Provide the [x, y] coordinate of the cell's center where the given text is located.  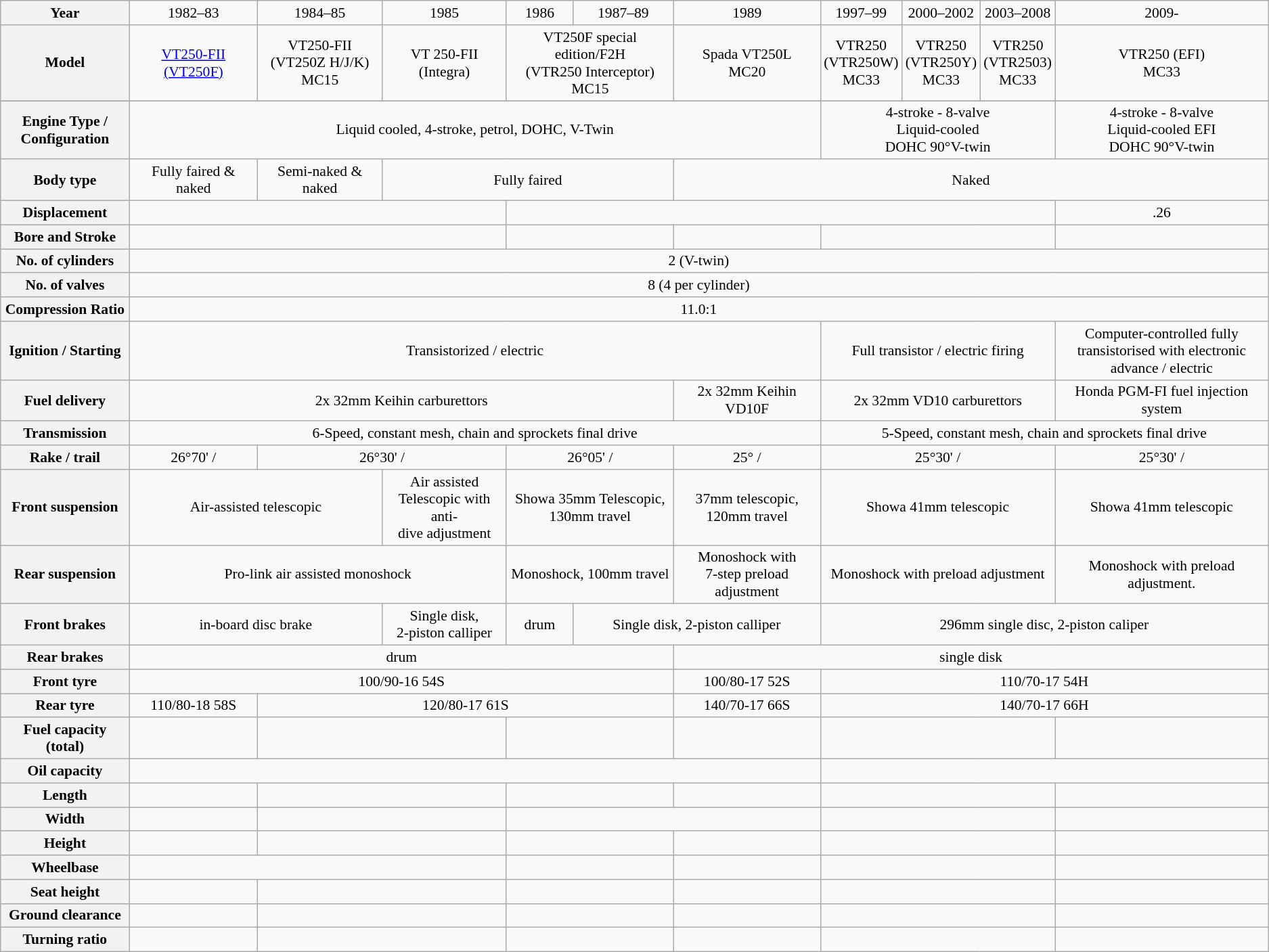
Transmission [65, 434]
Year [65, 13]
Ignition / Starting [65, 350]
26°05' / [590, 457]
2x 32mm Keihin VD10F [747, 401]
4-stroke - 8-valve Liquid-cooled EFI DOHC 90°V-twin [1161, 130]
VT250-FII (VT250Z H/J/K) MC15 [320, 63]
Turning ratio [65, 940]
Pro-link air assisted monoshock [318, 575]
Computer-controlled fully transistorised with electronic advance / electric [1161, 350]
2 (V-twin) [698, 261]
Fuel delivery [65, 401]
Oil capacity [65, 771]
Monoshock, 100mm travel [590, 575]
37mm telescopic,120mm travel [747, 507]
Honda PGM-FI fuel injection system [1161, 401]
Showa 35mm Telescopic,130mm travel [590, 507]
in-board disc brake [256, 625]
Rake / trail [65, 457]
1987–89 [623, 13]
8 (4 per cylinder) [698, 286]
single disk [971, 658]
25° / [747, 457]
296mm single disc, 2-piston caliper [1044, 625]
1989 [747, 13]
Rear tyre [65, 706]
Transistorized / electric [475, 350]
140/70-17 66S [747, 706]
Fully faired [528, 180]
Engine Type / Configuration [65, 130]
5-Speed, constant mesh, chain and sprockets final drive [1044, 434]
Semi-naked & naked [320, 180]
VTR250(VTR250Y) MC33 [941, 63]
1997–99 [861, 13]
Single disk,2-piston calliper [445, 625]
4-stroke - 8-valve Liquid-cooled DOHC 90°V-twin [938, 130]
Air assisted Telescopic with anti-dive adjustment [445, 507]
VT 250-FII (Integra) [445, 63]
2003–2008 [1018, 13]
VT250-FII (VT250F) [194, 63]
Fuel capacity (total) [65, 739]
26°70' / [194, 457]
Height [65, 844]
26°30' / [382, 457]
1982–83 [194, 13]
100/80-17 52S [747, 681]
140/70-17 66H [1044, 706]
110/70-17 54H [1044, 681]
Rear brakes [65, 658]
100/90-16 54S [401, 681]
6-Speed, constant mesh, chain and sprockets final drive [475, 434]
VTR250(VTR250W) MC33 [861, 63]
1986 [539, 13]
Front brakes [65, 625]
Ground clearance [65, 915]
Width [65, 819]
Naked [971, 180]
VTR250(VTR2503) MC33 [1018, 63]
Body type [65, 180]
No. of cylinders [65, 261]
Seat height [65, 892]
Wheelbase [65, 867]
Air-assisted telescopic [256, 507]
Rear suspension [65, 575]
11.0:1 [698, 309]
Spada VT250L MC20 [747, 63]
Displacement [65, 213]
Front tyre [65, 681]
110/80-18 58S [194, 706]
2009- [1161, 13]
120/80-17 61S [466, 706]
2x 32mm VD10 carburettors [938, 401]
Bore and Stroke [65, 237]
VTR250 (EFI) MC33 [1161, 63]
2x 32mm Keihin carburettors [401, 401]
Single disk, 2-piston calliper [696, 625]
Front suspension [65, 507]
VT250F special edition/F2H (VTR250 Interceptor) MC15 [590, 63]
.26 [1161, 213]
Monoshock with preload adjustment [938, 575]
Compression Ratio [65, 309]
Model [65, 63]
Fully faired & naked [194, 180]
Liquid cooled, 4-stroke, petrol, DOHC, V-Twin [475, 130]
1985 [445, 13]
Full transistor / electric firing [938, 350]
Monoshock with preload adjustment. [1161, 575]
No. of valves [65, 286]
2000–2002 [941, 13]
1984–85 [320, 13]
Monoshock with 7-step preload adjustment [747, 575]
Length [65, 795]
